Return the (X, Y) coordinate for the center point of the cell that contains the specified text.  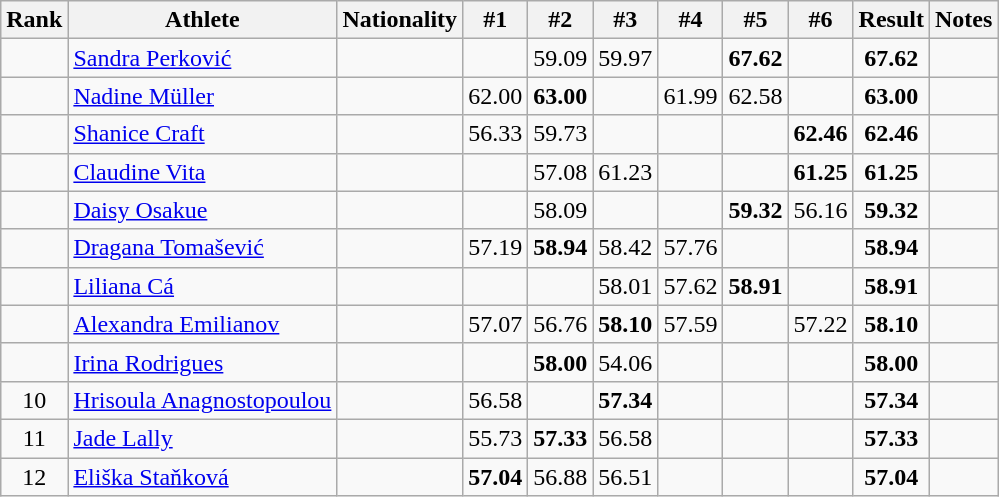
54.06 (626, 362)
57.19 (496, 248)
59.09 (560, 58)
10 (34, 400)
Athlete (202, 20)
Nadine Müller (202, 96)
12 (34, 477)
Eliška Staňková (202, 477)
62.00 (496, 96)
58.09 (560, 210)
Nationality (400, 20)
#2 (560, 20)
#6 (820, 20)
56.33 (496, 134)
#4 (690, 20)
59.73 (560, 134)
57.59 (690, 324)
Hrisoula Anagnostopoulou (202, 400)
11 (34, 438)
Shanice Craft (202, 134)
Dragana Tomašević (202, 248)
Sandra Perković (202, 58)
Claudine Vita (202, 172)
62.58 (756, 96)
58.42 (626, 248)
Notes (963, 20)
56.51 (626, 477)
56.76 (560, 324)
57.08 (560, 172)
57.22 (820, 324)
Result (891, 20)
61.23 (626, 172)
Irina Rodrigues (202, 362)
Alexandra Emilianov (202, 324)
57.62 (690, 286)
#3 (626, 20)
#1 (496, 20)
#5 (756, 20)
57.76 (690, 248)
61.99 (690, 96)
Liliana Cá (202, 286)
56.88 (560, 477)
56.16 (820, 210)
58.01 (626, 286)
Rank (34, 20)
Daisy Osakue (202, 210)
57.07 (496, 324)
Jade Lally (202, 438)
59.97 (626, 58)
55.73 (496, 438)
